Find where the given text appears and provide that cell's center as (x, y) coordinate. 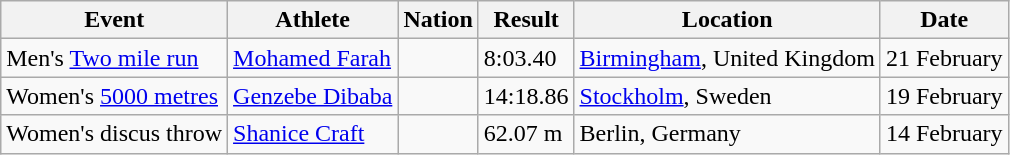
21 February (944, 58)
14 February (944, 134)
62.07 m (526, 134)
Women's discus throw (114, 134)
Nation (438, 20)
19 February (944, 96)
Stockholm, Sweden (727, 96)
Mohamed Farah (313, 58)
Genzebe Dibaba (313, 96)
14:18.86 (526, 96)
8:03.40 (526, 58)
Women's 5000 metres (114, 96)
Birmingham, United Kingdom (727, 58)
Men's Two mile run (114, 58)
Date (944, 20)
Location (727, 20)
Result (526, 20)
Event (114, 20)
Shanice Craft (313, 134)
Berlin, Germany (727, 134)
Athlete (313, 20)
